Return [X, Y] of the center of cell containing provided text 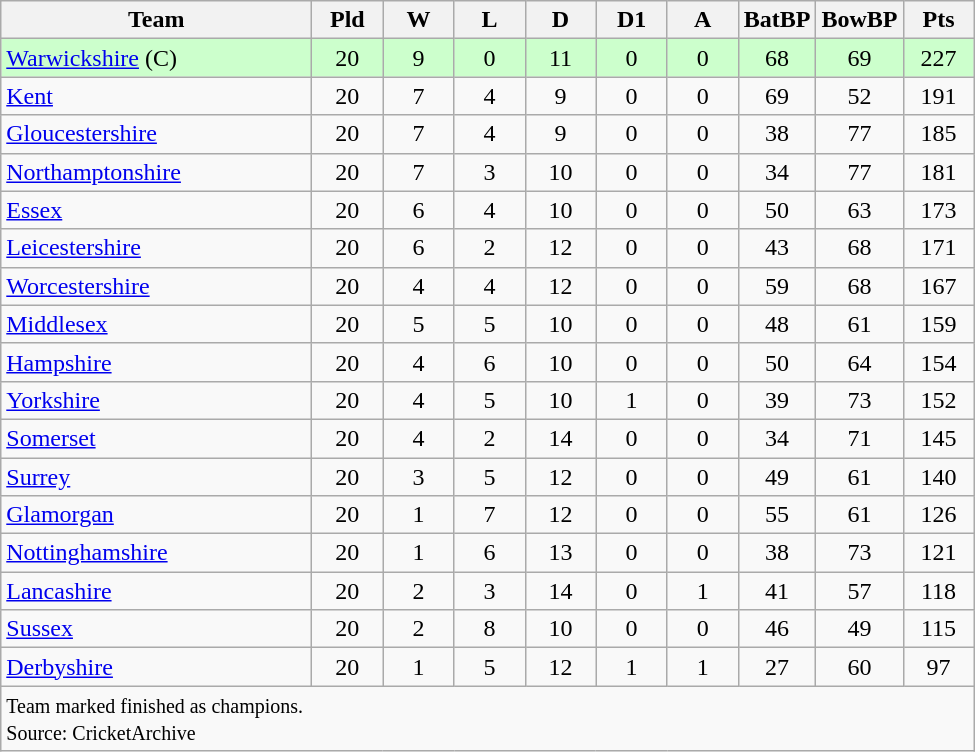
167 [938, 286]
181 [938, 172]
64 [860, 362]
43 [777, 248]
Nottinghamshire [156, 553]
48 [777, 324]
13 [560, 553]
Kent [156, 96]
Warwickshire (C) [156, 58]
227 [938, 58]
63 [860, 210]
Pts [938, 20]
140 [938, 477]
Essex [156, 210]
Yorkshire [156, 400]
27 [777, 667]
BowBP [860, 20]
159 [938, 324]
Pld [348, 20]
41 [777, 591]
BatBP [777, 20]
46 [777, 629]
97 [938, 667]
152 [938, 400]
71 [860, 438]
Middlesex [156, 324]
A [702, 20]
52 [860, 96]
154 [938, 362]
Team marked finished as champions.Source: CricketArchive [488, 718]
126 [938, 515]
D1 [632, 20]
Derbyshire [156, 667]
59 [777, 286]
Hampshire [156, 362]
L [490, 20]
Somerset [156, 438]
Leicestershire [156, 248]
121 [938, 553]
57 [860, 591]
39 [777, 400]
Lancashire [156, 591]
173 [938, 210]
W [418, 20]
55 [777, 515]
145 [938, 438]
Gloucestershire [156, 134]
185 [938, 134]
60 [860, 667]
Surrey [156, 477]
Sussex [156, 629]
Northamptonshire [156, 172]
115 [938, 629]
Team [156, 20]
Glamorgan [156, 515]
171 [938, 248]
191 [938, 96]
Worcestershire [156, 286]
11 [560, 58]
D [560, 20]
118 [938, 591]
8 [490, 629]
